Find where the given text appears and provide that cell's center as [X, Y] coordinate. 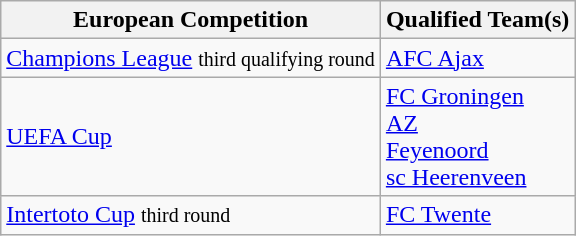
UEFA Cup [191, 136]
AFC Ajax [477, 58]
European Competition [191, 20]
Qualified Team(s) [477, 20]
Champions League third qualifying round [191, 58]
FC Twente [477, 215]
Intertoto Cup third round [191, 215]
FC GroningenAZFeyenoordsc Heerenveen [477, 136]
